Return the (X, Y) coordinate for the center point of the cell that contains the specified text.  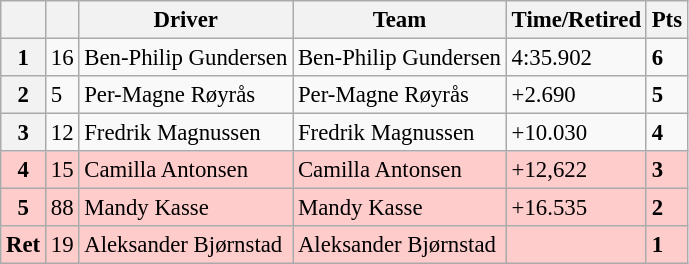
6 (666, 58)
19 (62, 245)
Ret (24, 245)
+16.535 (576, 208)
16 (62, 58)
4:35.902 (576, 58)
Team (400, 20)
+2.690 (576, 95)
+12,622 (576, 170)
+10.030 (576, 133)
12 (62, 133)
15 (62, 170)
Driver (186, 20)
Pts (666, 20)
Time/Retired (576, 20)
88 (62, 208)
